Scan for the cell matching the given text and deliver its [X, Y] coordinate at center. 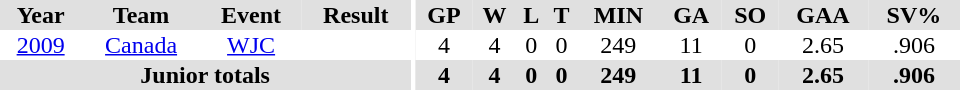
Junior totals [205, 75]
SV% [914, 15]
GP [444, 15]
SO [750, 15]
L [531, 15]
GA [691, 15]
Year [40, 15]
MIN [618, 15]
GAA [823, 15]
Event [251, 15]
T [561, 15]
W [494, 15]
WJC [251, 45]
Team [141, 15]
Result [356, 15]
Canada [141, 45]
2009 [40, 45]
